Find where the given text appears and provide that cell's center as (X, Y) coordinate. 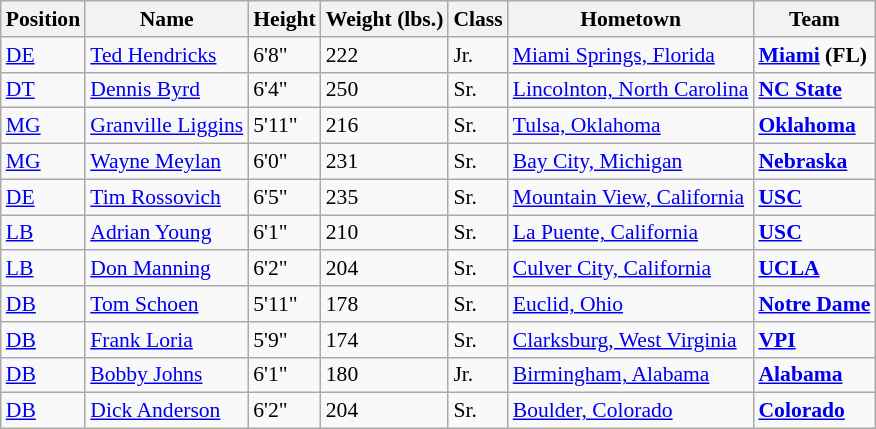
222 (385, 55)
Tom Schoen (166, 304)
231 (385, 162)
Colorado (814, 411)
Nebraska (814, 162)
Euclid, Ohio (631, 304)
Dennis Byrd (166, 90)
Miami Springs, Florida (631, 55)
216 (385, 126)
Team (814, 19)
Don Manning (166, 269)
Boulder, Colorado (631, 411)
Granville Liggins (166, 126)
La Puente, California (631, 233)
Tulsa, Oklahoma (631, 126)
6'4" (284, 90)
Tim Rossovich (166, 197)
Alabama (814, 375)
6'8" (284, 55)
NC State (814, 90)
Wayne Meylan (166, 162)
210 (385, 233)
Name (166, 19)
Clarksburg, West Virginia (631, 340)
Oklahoma (814, 126)
Lincolnton, North Carolina (631, 90)
Birmingham, Alabama (631, 375)
5'9" (284, 340)
Notre Dame (814, 304)
DT (43, 90)
250 (385, 90)
6'5" (284, 197)
VPI (814, 340)
UCLA (814, 269)
Bobby Johns (166, 375)
Bay City, Michigan (631, 162)
Adrian Young (166, 233)
178 (385, 304)
Frank Loria (166, 340)
Miami (FL) (814, 55)
Weight (lbs.) (385, 19)
Class (478, 19)
6'0" (284, 162)
Ted Hendricks (166, 55)
Position (43, 19)
Mountain View, California (631, 197)
Height (284, 19)
235 (385, 197)
180 (385, 375)
174 (385, 340)
Hometown (631, 19)
Culver City, California (631, 269)
Dick Anderson (166, 411)
